Search for the cell housing the specified text and yield its [X, Y] center coordinate. 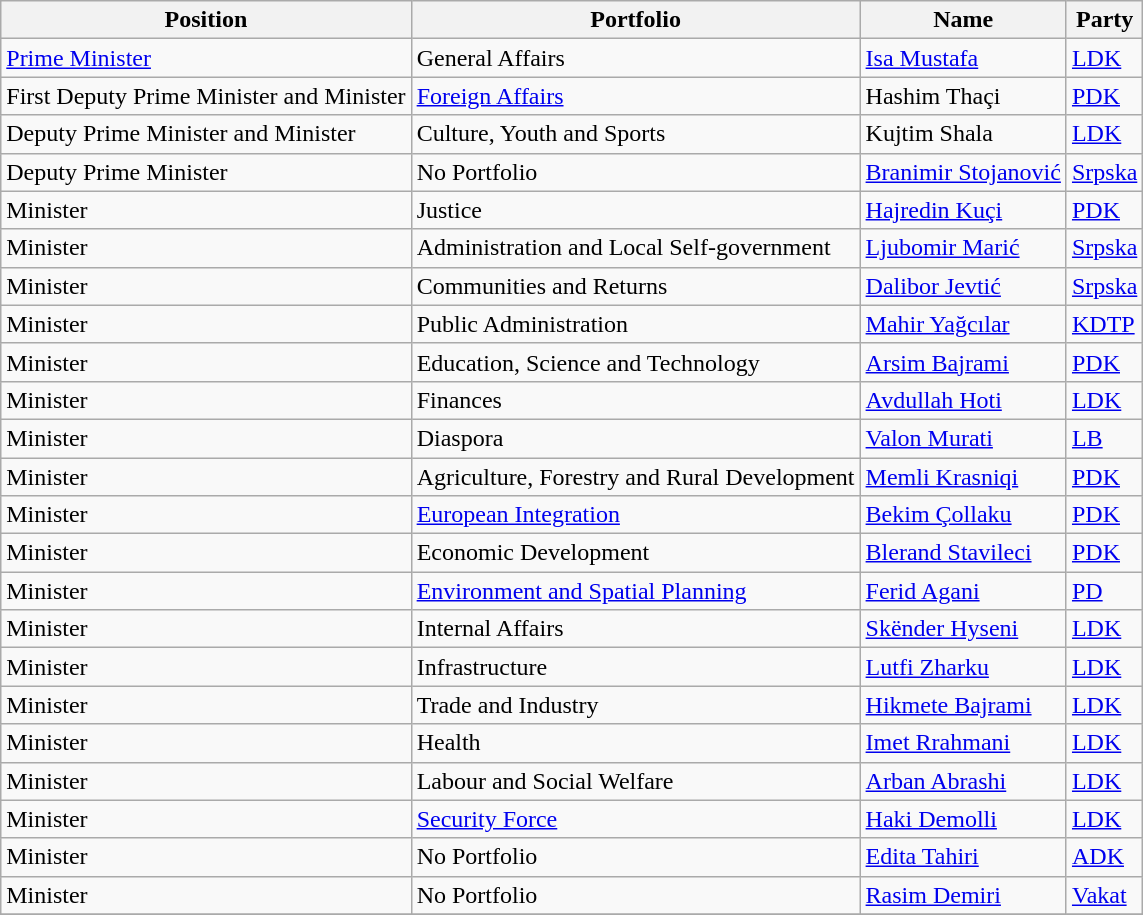
General Affairs [636, 58]
Administration and Local Self-government [636, 248]
Name [963, 20]
Edita Tahiri [963, 857]
KDTP [1104, 324]
Dalibor Jevtić [963, 286]
Blerand Stavileci [963, 553]
Lutfi Zharku [963, 667]
ADK [1104, 857]
Rasim Demiri [963, 895]
Branimir Stojanović [963, 172]
Party [1104, 20]
Kujtim Shala [963, 134]
LB [1104, 438]
PD [1104, 591]
Prime Minister [206, 58]
Communities and Returns [636, 286]
Deputy Prime Minister and Minister [206, 134]
Arsim Bajrami [963, 362]
Hajredin Kuçi [963, 210]
Agriculture, Forestry and Rural Development [636, 477]
Position [206, 20]
Ferid Agani [963, 591]
Internal Affairs [636, 629]
Portfolio [636, 20]
First Deputy Prime Minister and Minister [206, 96]
Arban Abrashi [963, 781]
Skënder Hyseni [963, 629]
Diaspora [636, 438]
Labour and Social Welfare [636, 781]
Justice [636, 210]
Bekim Çollaku [963, 515]
Haki Demolli [963, 819]
Imet Rrahmani [963, 743]
Health [636, 743]
Trade and Industry [636, 705]
Infrastructure [636, 667]
Vakat [1104, 895]
Mahir Yağcılar [963, 324]
Memli Krasniqi [963, 477]
Hikmete Bajrami [963, 705]
Security Force [636, 819]
Education, Science and Technology [636, 362]
Hashim Thaçi [963, 96]
Ljubomir Marić [963, 248]
Finances [636, 400]
Environment and Spatial Planning [636, 591]
Valon Murati [963, 438]
Avdullah Hoti [963, 400]
Economic Development [636, 553]
European Integration [636, 515]
Deputy Prime Minister [206, 172]
Foreign Affairs [636, 96]
Culture, Youth and Sports [636, 134]
Isa Mustafa [963, 58]
Public Administration [636, 324]
